Find where the given text appears and provide that cell's center as (x, y) coordinate. 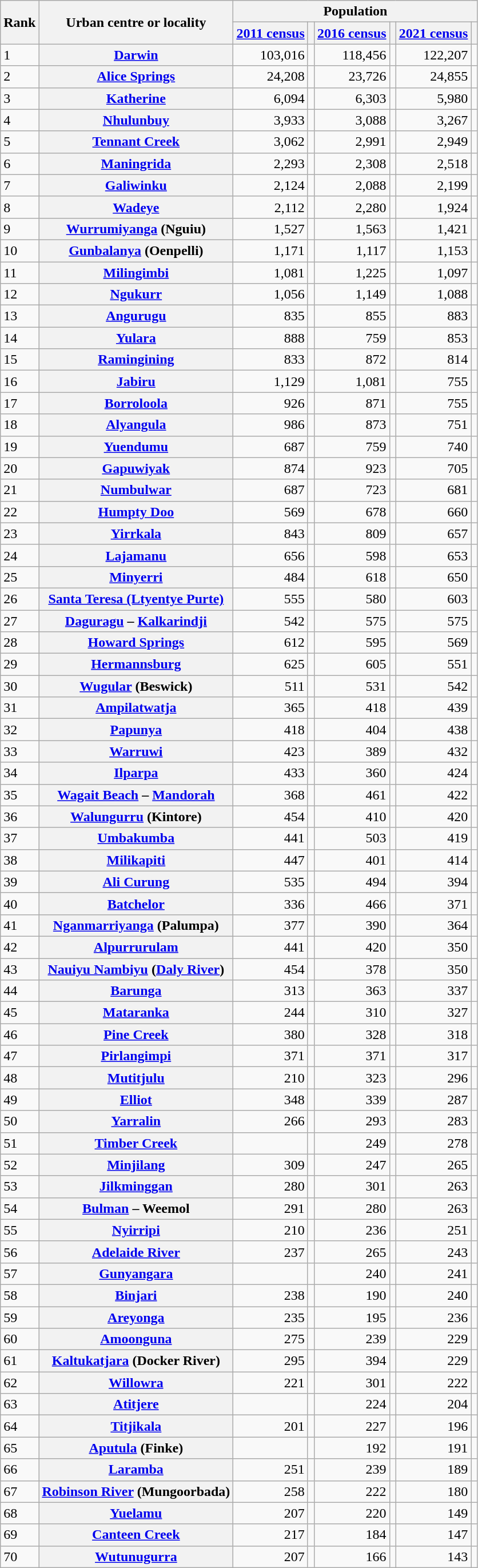
Wugular (Beswick) (136, 686)
192 (352, 1448)
751 (433, 425)
20 (19, 468)
2,124 (270, 185)
580 (352, 599)
10 (19, 250)
Jabiru (136, 381)
339 (352, 1100)
Canteen Creek (136, 1535)
873 (352, 425)
68 (19, 1513)
2,991 (352, 142)
Papunya (136, 730)
363 (352, 991)
21 (19, 490)
51 (19, 1143)
Milingimbi (136, 273)
705 (433, 468)
327 (433, 1013)
53 (19, 1187)
2,949 (433, 142)
50 (19, 1121)
61 (19, 1361)
2,293 (270, 164)
1,153 (433, 250)
8 (19, 207)
Bulman – Weemol (136, 1208)
986 (270, 425)
653 (433, 555)
Borroloola (136, 403)
24,208 (270, 77)
69 (19, 1535)
25 (19, 577)
Minjilang (136, 1165)
29 (19, 664)
247 (352, 1165)
874 (270, 468)
221 (270, 1383)
43 (19, 969)
Umbakumba (136, 838)
360 (352, 773)
Areyonga (136, 1317)
Howard Springs (136, 643)
Humpty Doo (136, 512)
835 (270, 316)
Hermannsburg (136, 664)
5,980 (433, 98)
9 (19, 229)
883 (433, 316)
63 (19, 1404)
657 (433, 534)
189 (433, 1470)
660 (433, 512)
926 (270, 403)
Ilparpa (136, 773)
Tennant Creek (136, 142)
293 (352, 1121)
337 (433, 991)
47 (19, 1056)
3,062 (270, 142)
1 (19, 55)
180 (433, 1491)
313 (270, 991)
531 (352, 686)
32 (19, 730)
24,855 (433, 77)
38 (19, 860)
Timber Creek (136, 1143)
49 (19, 1100)
494 (352, 882)
237 (270, 1252)
23 (19, 534)
Nganmarriyanga (Palumpa) (136, 925)
66 (19, 1470)
814 (433, 360)
595 (352, 643)
7 (19, 185)
Angurugu (136, 316)
27 (19, 620)
853 (433, 338)
52 (19, 1165)
466 (352, 904)
70 (19, 1557)
16 (19, 381)
Barunga (136, 991)
447 (270, 860)
Minyerri (136, 577)
243 (433, 1252)
Milikapiti (136, 860)
44 (19, 991)
118,456 (352, 55)
Daguragu – Kalkarindji (136, 620)
923 (352, 468)
14 (19, 338)
287 (433, 1100)
28 (19, 643)
13 (19, 316)
238 (270, 1295)
422 (433, 795)
15 (19, 360)
58 (19, 1295)
36 (19, 817)
410 (352, 817)
45 (19, 1013)
Kaltukatjara (Docker River) (136, 1361)
Alpurrurulam (136, 947)
59 (19, 1317)
1,421 (433, 229)
57 (19, 1273)
196 (433, 1426)
872 (352, 360)
201 (270, 1426)
41 (19, 925)
5 (19, 142)
310 (352, 1013)
678 (352, 512)
423 (270, 751)
295 (270, 1361)
191 (433, 1448)
2011 census (270, 33)
166 (352, 1557)
1,097 (433, 273)
35 (19, 795)
Jilkminggan (136, 1187)
6 (19, 164)
723 (352, 490)
195 (352, 1317)
Yarralin (136, 1121)
681 (433, 490)
401 (352, 860)
419 (433, 838)
1,563 (352, 229)
Pine Creek (136, 1034)
291 (270, 1208)
103,016 (270, 55)
Amoonguna (136, 1339)
433 (270, 773)
34 (19, 773)
22 (19, 512)
1,527 (270, 229)
378 (352, 969)
Gunbalanya (Oenpelli) (136, 250)
56 (19, 1252)
Titjikala (136, 1426)
37 (19, 838)
Pirlangimpi (136, 1056)
Nauiyu Nambiyu (Daly River) (136, 969)
Elliot (136, 1100)
Alice Springs (136, 77)
147 (433, 1535)
241 (433, 1273)
2,088 (352, 185)
809 (352, 534)
Maningrida (136, 164)
2,112 (270, 207)
Numbulwar (136, 490)
6,094 (270, 98)
Ali Curung (136, 882)
23,726 (352, 77)
625 (270, 664)
Wutunugurra (136, 1557)
48 (19, 1078)
6,303 (352, 98)
1,056 (270, 295)
3,088 (352, 120)
740 (433, 447)
67 (19, 1491)
Wadeye (136, 207)
551 (433, 664)
4 (19, 120)
Katherine (136, 98)
317 (433, 1056)
143 (433, 1557)
Lajamanu (136, 555)
283 (433, 1121)
Warruwi (136, 751)
Urban centre or locality (136, 22)
266 (270, 1121)
122,207 (433, 55)
217 (270, 1535)
323 (352, 1078)
424 (433, 773)
235 (270, 1317)
Robinson River (Mungoorbada) (136, 1491)
2,199 (433, 185)
888 (270, 338)
Laramba (136, 1470)
461 (352, 795)
Population (356, 11)
62 (19, 1383)
650 (433, 577)
377 (270, 925)
414 (433, 860)
258 (270, 1491)
Gunyangara (136, 1273)
12 (19, 295)
Aputula (Finke) (136, 1448)
244 (270, 1013)
Rank (19, 22)
204 (433, 1404)
871 (352, 403)
1,225 (352, 273)
184 (352, 1535)
503 (352, 838)
318 (433, 1034)
Galiwinku (136, 185)
Wurrumiyanga (Nguiu) (136, 229)
2,518 (433, 164)
389 (352, 751)
3,267 (433, 120)
Adelaide River (136, 1252)
Yulara (136, 338)
3,933 (270, 120)
Mutitjulu (136, 1078)
1,088 (433, 295)
11 (19, 273)
227 (352, 1426)
438 (433, 730)
278 (433, 1143)
612 (270, 643)
605 (352, 664)
Darwin (136, 55)
249 (352, 1143)
18 (19, 425)
Ngukurr (136, 295)
296 (433, 1078)
511 (270, 686)
390 (352, 925)
Gapuwiyak (136, 468)
368 (270, 795)
309 (270, 1165)
603 (433, 599)
618 (352, 577)
Ramingining (136, 360)
31 (19, 708)
Mataranka (136, 1013)
Willowra (136, 1383)
2021 census (433, 33)
1,171 (270, 250)
Walungurru (Kintore) (136, 817)
833 (270, 360)
Yuendumu (136, 447)
2 (19, 77)
535 (270, 882)
149 (433, 1513)
40 (19, 904)
432 (433, 751)
2,308 (352, 164)
855 (352, 316)
190 (352, 1295)
380 (270, 1034)
2,280 (352, 207)
19 (19, 447)
42 (19, 947)
3 (19, 98)
336 (270, 904)
65 (19, 1448)
484 (270, 577)
348 (270, 1100)
26 (19, 599)
54 (19, 1208)
1,117 (352, 250)
275 (270, 1339)
Ampilatwatja (136, 708)
364 (433, 925)
1,129 (270, 381)
Alyangula (136, 425)
Batchelor (136, 904)
55 (19, 1230)
328 (352, 1034)
33 (19, 751)
Binjari (136, 1295)
555 (270, 599)
Yirrkala (136, 534)
64 (19, 1426)
Atitjere (136, 1404)
30 (19, 686)
1,149 (352, 295)
39 (19, 882)
365 (270, 708)
Yuelamu (136, 1513)
404 (352, 730)
Nhulunbuy (136, 120)
Nyirripi (136, 1230)
224 (352, 1404)
843 (270, 534)
439 (433, 708)
2016 census (352, 33)
60 (19, 1339)
17 (19, 403)
1,924 (433, 207)
24 (19, 555)
Wagait Beach – Mandorah (136, 795)
46 (19, 1034)
220 (352, 1513)
Santa Teresa (Ltyentye Purte) (136, 599)
598 (352, 555)
656 (270, 555)
